Return (x, y) of the center of cell containing provided text 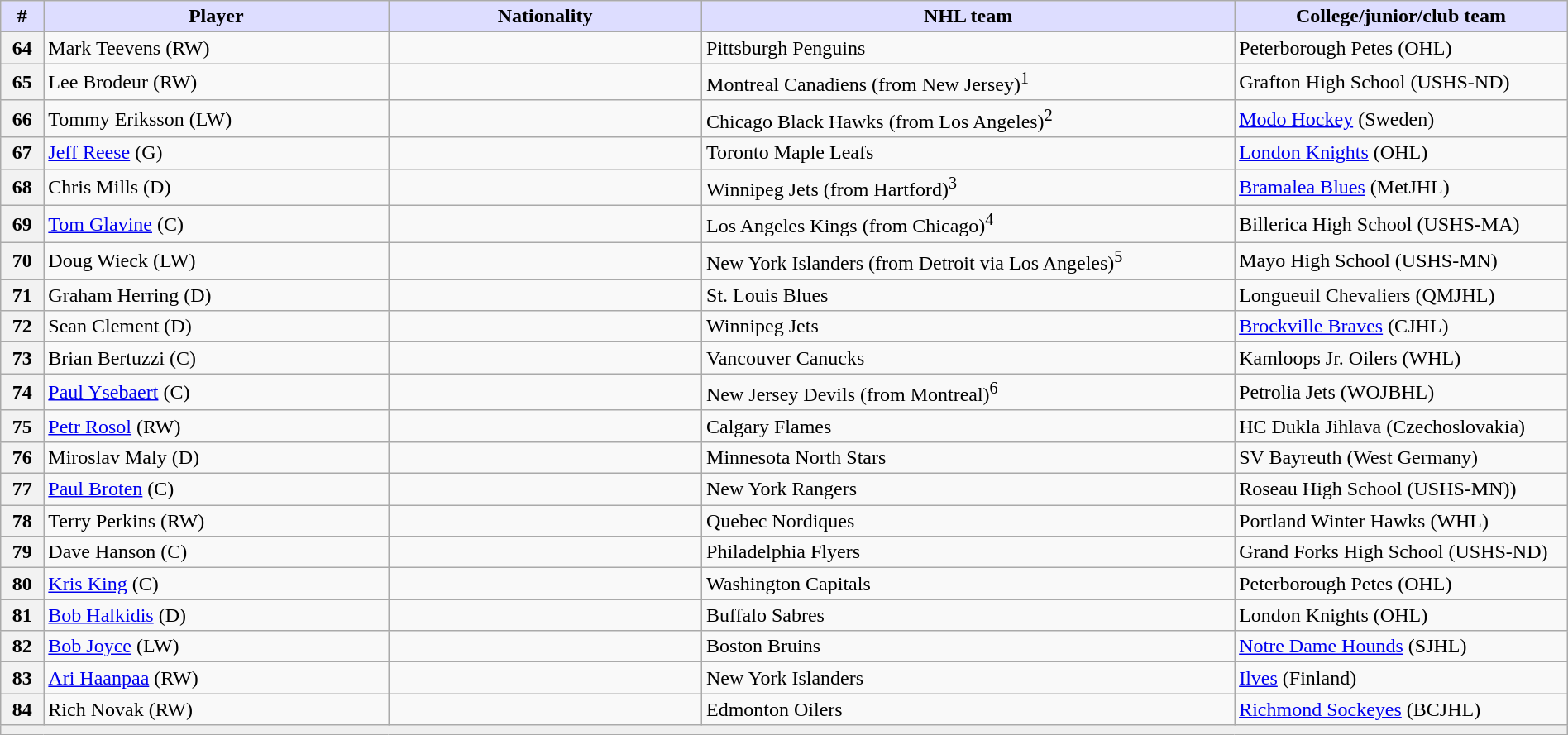
Paul Ysebaert (C) (217, 392)
Sean Clement (D) (217, 327)
Mayo High School (USHS-MN) (1401, 261)
70 (22, 261)
HC Dukla Jihlava (Czechoslovakia) (1401, 426)
Winnipeg Jets (968, 327)
New York Islanders (968, 678)
74 (22, 392)
Lee Brodeur (RW) (217, 83)
Philadelphia Flyers (968, 552)
72 (22, 327)
Bob Joyce (LW) (217, 647)
76 (22, 458)
Grand Forks High School (USHS-ND) (1401, 552)
Boston Bruins (968, 647)
Buffalo Sabres (968, 615)
Bramalea Blues (MetJHL) (1401, 187)
Calgary Flames (968, 426)
Toronto Maple Leafs (968, 153)
82 (22, 647)
Edmonton Oilers (968, 709)
New York Islanders (from Detroit via Los Angeles)5 (968, 261)
Paul Broten (C) (217, 489)
New Jersey Devils (from Montreal)6 (968, 392)
Richmond Sockeyes (BCJHL) (1401, 709)
Vancouver Canucks (968, 358)
Longueuil Chevaliers (QMJHL) (1401, 295)
65 (22, 83)
Chicago Black Hawks (from Los Angeles)2 (968, 119)
Miroslav Maly (D) (217, 458)
Roseau High School (USHS-MN)) (1401, 489)
Graham Herring (D) (217, 295)
Petr Rosol (RW) (217, 426)
Minnesota North Stars (968, 458)
77 (22, 489)
Kamloops Jr. Oilers (WHL) (1401, 358)
75 (22, 426)
Billerica High School (USHS-MA) (1401, 225)
79 (22, 552)
83 (22, 678)
Brian Bertuzzi (C) (217, 358)
Bob Halkidis (D) (217, 615)
New York Rangers (968, 489)
Tommy Eriksson (LW) (217, 119)
Jeff Reese (G) (217, 153)
66 (22, 119)
Montreal Canadiens (from New Jersey)1 (968, 83)
Player (217, 17)
Modo Hockey (Sweden) (1401, 119)
Los Angeles Kings (from Chicago)4 (968, 225)
Brockville Braves (CJHL) (1401, 327)
81 (22, 615)
Ari Haanpaa (RW) (217, 678)
Quebec Nordiques (968, 521)
84 (22, 709)
St. Louis Blues (968, 295)
Terry Perkins (RW) (217, 521)
68 (22, 187)
80 (22, 584)
Rich Novak (RW) (217, 709)
Doug Wieck (LW) (217, 261)
Grafton High School (USHS-ND) (1401, 83)
Washington Capitals (968, 584)
67 (22, 153)
Notre Dame Hounds (SJHL) (1401, 647)
Nationality (546, 17)
College/junior/club team (1401, 17)
NHL team (968, 17)
Kris King (C) (217, 584)
Portland Winter Hawks (WHL) (1401, 521)
Winnipeg Jets (from Hartford)3 (968, 187)
73 (22, 358)
69 (22, 225)
# (22, 17)
Dave Hanson (C) (217, 552)
71 (22, 295)
Tom Glavine (C) (217, 225)
78 (22, 521)
Mark Teevens (RW) (217, 48)
Petrolia Jets (WOJBHL) (1401, 392)
Pittsburgh Penguins (968, 48)
64 (22, 48)
Chris Mills (D) (217, 187)
SV Bayreuth (West Germany) (1401, 458)
Ilves (Finland) (1401, 678)
